Scan for the cell matching the given text and deliver its (x, y) coordinate at center. 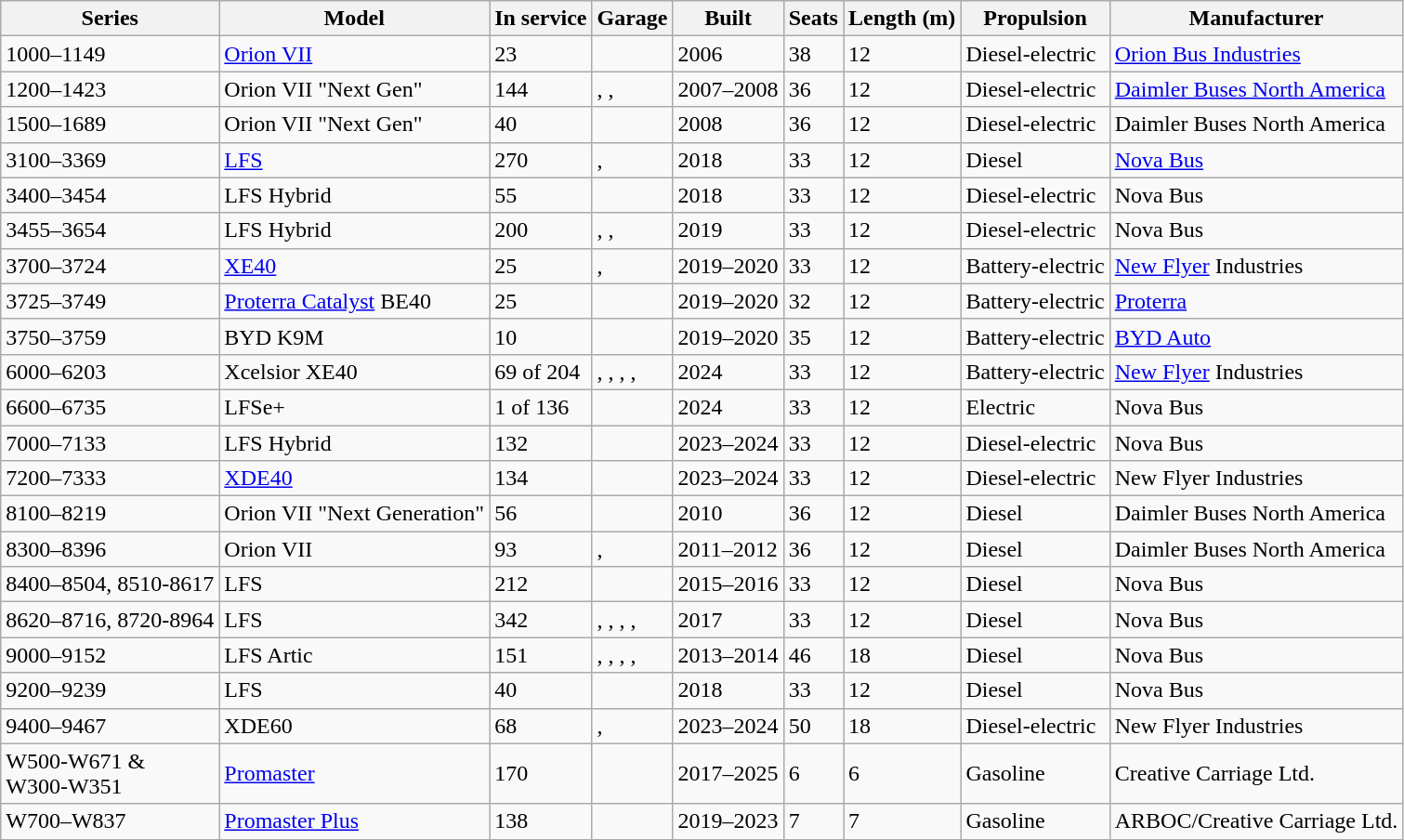
Garage (632, 19)
2006 (728, 54)
2011–2012 (728, 549)
Series (110, 19)
6600–6735 (110, 407)
8300–8396 (110, 549)
2019–2023 (728, 821)
69 of 204 (541, 372)
3725–3749 (110, 301)
8620–8716, 8720-8964 (110, 620)
XE40 (355, 266)
Creative Carriage Ltd. (1256, 773)
2017 (728, 620)
3700–3724 (110, 266)
1 of 136 (541, 407)
270 (541, 160)
2015–2016 (728, 584)
Orion Bus Industries (1256, 54)
Promaster (355, 773)
342 (541, 620)
BYD K9M (355, 336)
W500-W671 &W300-W351 (110, 773)
9000–9152 (110, 655)
Promaster Plus (355, 821)
55 (541, 195)
1200–1423 (110, 89)
3750–3759 (110, 336)
Seats (813, 19)
132 (541, 443)
56 (541, 514)
144 (541, 89)
1000–1149 (110, 54)
6000–6203 (110, 372)
200 (541, 230)
151 (541, 655)
212 (541, 584)
10 (541, 336)
2019 (728, 230)
XDE40 (355, 479)
32 (813, 301)
7000–7133 (110, 443)
68 (541, 726)
35 (813, 336)
Manufacturer (1256, 19)
8400–8504, 8510-8617 (110, 584)
3400–3454 (110, 195)
2008 (728, 125)
ARBOC/Creative Carriage Ltd. (1256, 821)
8100–8219 (110, 514)
LFS Artic (355, 655)
In service (541, 19)
Built (728, 19)
138 (541, 821)
Model (355, 19)
46 (813, 655)
Orion VII "Next Generation" (355, 514)
2010 (728, 514)
7200–7333 (110, 479)
Propulsion (1035, 19)
134 (541, 479)
Electric (1035, 407)
9200–9239 (110, 690)
Proterra Catalyst BE40 (355, 301)
2017–2025 (728, 773)
2013–2014 (728, 655)
3100–3369 (110, 160)
Xcelsior XE40 (355, 372)
3455–3654 (110, 230)
LFSe+ (355, 407)
2007–2008 (728, 89)
93 (541, 549)
170 (541, 773)
XDE60 (355, 726)
BYD Auto (1256, 336)
23 (541, 54)
50 (813, 726)
Length (m) (902, 19)
W700–W837 (110, 821)
1500–1689 (110, 125)
9400–9467 (110, 726)
38 (813, 54)
Proterra (1256, 301)
